Output the (x, y) coordinate of the center of the cell containing the given text.  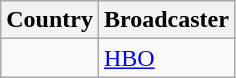
Country (50, 20)
HBO (166, 58)
Broadcaster (166, 20)
